Return the [X, Y] coordinate for the center point of the cell that contains the specified text.  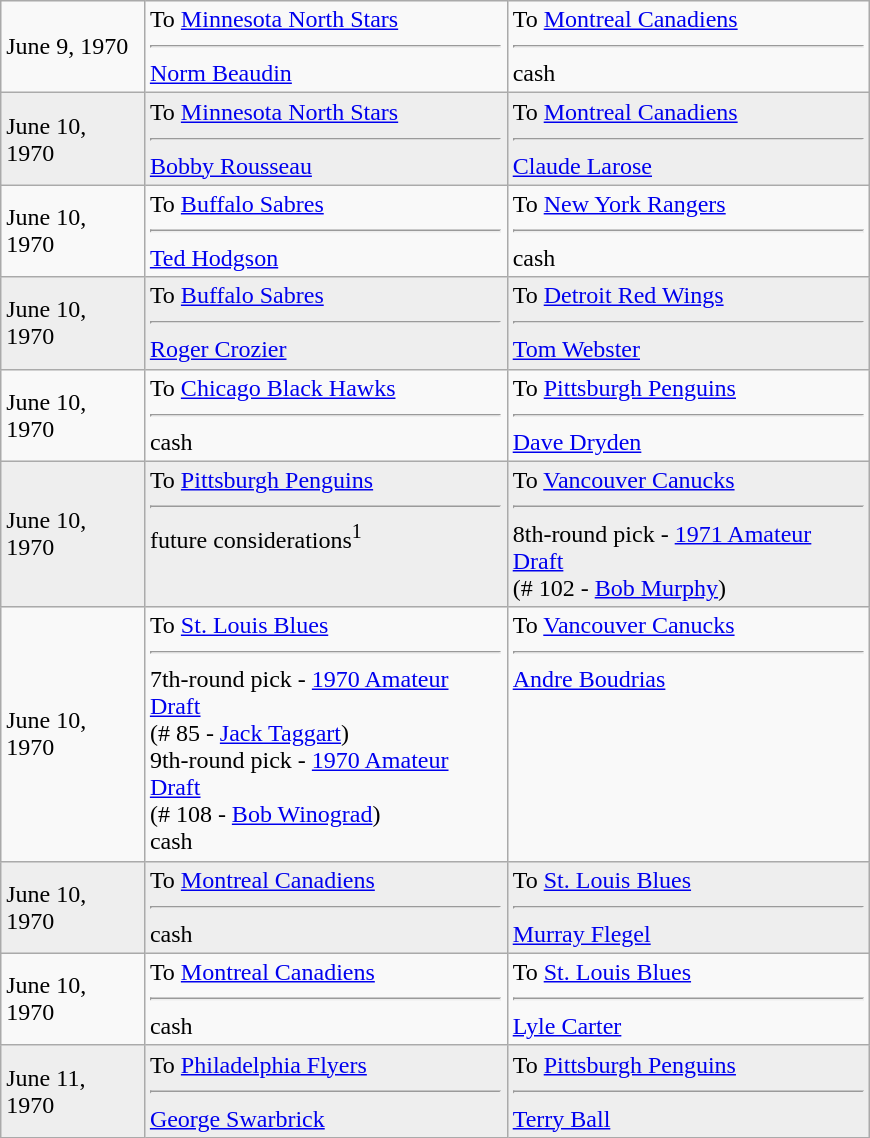
To Minnesota North StarsNorm Beaudin [326, 47]
To St. Louis BluesLyle Carter [688, 999]
To Pittsburgh PenguinsTerry Ball [688, 1091]
To Chicago Black Hawkscash [326, 415]
To Minnesota North StarsBobby Rousseau [326, 139]
To Buffalo SabresTed Hodgson [326, 231]
To Pittsburgh Penguinsfuture considerations1 [326, 534]
To Detroit Red WingsTom Webster [688, 323]
To Vancouver CanucksAndre Boudrias [688, 734]
To Pittsburgh PenguinsDave Dryden [688, 415]
To St. Louis Blues7th-round pick - 1970 Amateur Draft(# 85 - Jack Taggart)9th-round pick - 1970 Amateur Draft(# 108 - Bob Winograd)cash [326, 734]
To Philadelphia FlyersGeorge Swarbrick [326, 1091]
June 11, 1970 [73, 1091]
To Buffalo SabresRoger Crozier [326, 323]
To Montreal CanadiensClaude Larose [688, 139]
June 9, 1970 [73, 47]
To Vancouver Canucks8th-round pick - 1971 Amateur Draft(# 102 - Bob Murphy) [688, 534]
To New York Rangerscash [688, 231]
To St. Louis BluesMurray Flegel [688, 907]
